Determine the (X, Y) coordinate at the center of the cell enclosing the given text.  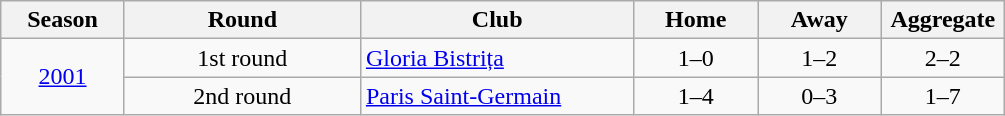
Round (242, 20)
Paris Saint-Germain (497, 96)
2–2 (943, 58)
1–4 (696, 96)
Season (63, 20)
Away (820, 20)
2nd round (242, 96)
1st round (242, 58)
Aggregate (943, 20)
Home (696, 20)
Gloria Bistrița (497, 58)
0–3 (820, 96)
1–2 (820, 58)
1–7 (943, 96)
Club (497, 20)
1–0 (696, 58)
2001 (63, 77)
